Locate the cell with the specified text and output its [X, Y] center coordinate. 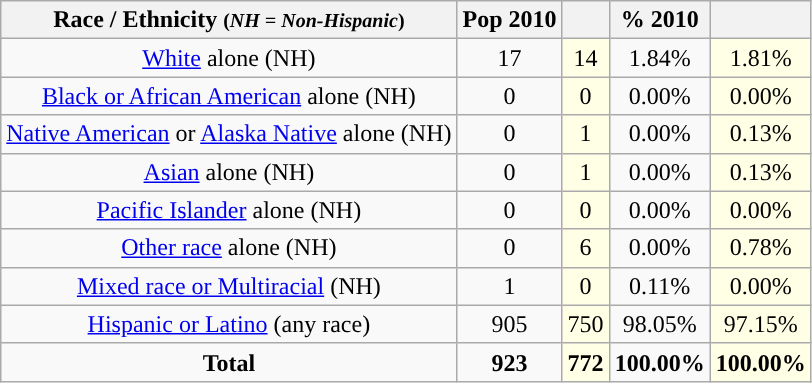
Hispanic or Latino (any race) [229, 324]
1.81% [760, 58]
Pop 2010 [510, 20]
905 [510, 324]
750 [586, 324]
0.11% [660, 286]
Asian alone (NH) [229, 172]
Race / Ethnicity (NH = Non-Hispanic) [229, 20]
0.78% [760, 248]
17 [510, 58]
Black or African American alone (NH) [229, 96]
97.15% [760, 324]
Native American or Alaska Native alone (NH) [229, 134]
Mixed race or Multiracial (NH) [229, 286]
White alone (NH) [229, 58]
Total [229, 362]
14 [586, 58]
1.84% [660, 58]
% 2010 [660, 20]
Other race alone (NH) [229, 248]
772 [586, 362]
98.05% [660, 324]
6 [586, 248]
923 [510, 362]
Pacific Islander alone (NH) [229, 210]
